Return the (x, y) coordinate for the center point of the cell that contains the specified text.  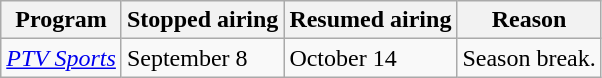
Season break. (529, 58)
Program (62, 20)
Resumed airing (370, 20)
PTV Sports (62, 58)
Reason (529, 20)
Stopped airing (202, 20)
October 14 (370, 58)
September 8 (202, 58)
